Detect which cell encompasses the target text, then output its [X, Y] center coordinate. 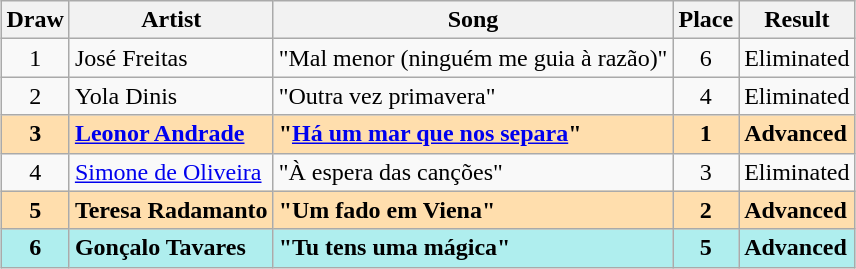
"Tu tens uma mágica" [473, 248]
Place [706, 20]
"Um fado em Viena" [473, 210]
"Outra vez primavera" [473, 96]
Yola Dinis [171, 96]
Draw [35, 20]
Leonor Andrade [171, 134]
Gonçalo Tavares [171, 248]
"Há um mar que nos separa" [473, 134]
Simone de Oliveira [171, 172]
José Freitas [171, 58]
"Mal menor (ninguém me guia à razão)" [473, 58]
Result [797, 20]
Teresa Radamanto [171, 210]
"À espera das canções" [473, 172]
Artist [171, 20]
Song [473, 20]
